Pinpoint the cell where the given text exists, returning its [x, y] midpoint coordinate. 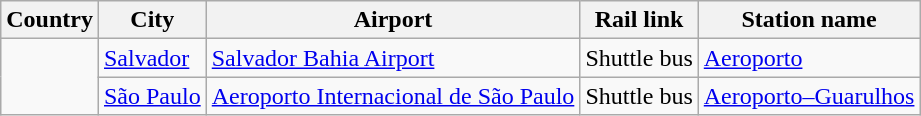
Aeroporto–Guarulhos [809, 96]
Aeroporto [809, 58]
Rail link [639, 20]
Country [50, 20]
Aeroporto Internacional de São Paulo [393, 96]
Salvador Bahia Airport [393, 58]
Station name [809, 20]
City [152, 20]
Salvador [152, 58]
Airport [393, 20]
São Paulo [152, 96]
